Identify which cell holds the provided text, then report its (X, Y) central coordinate. 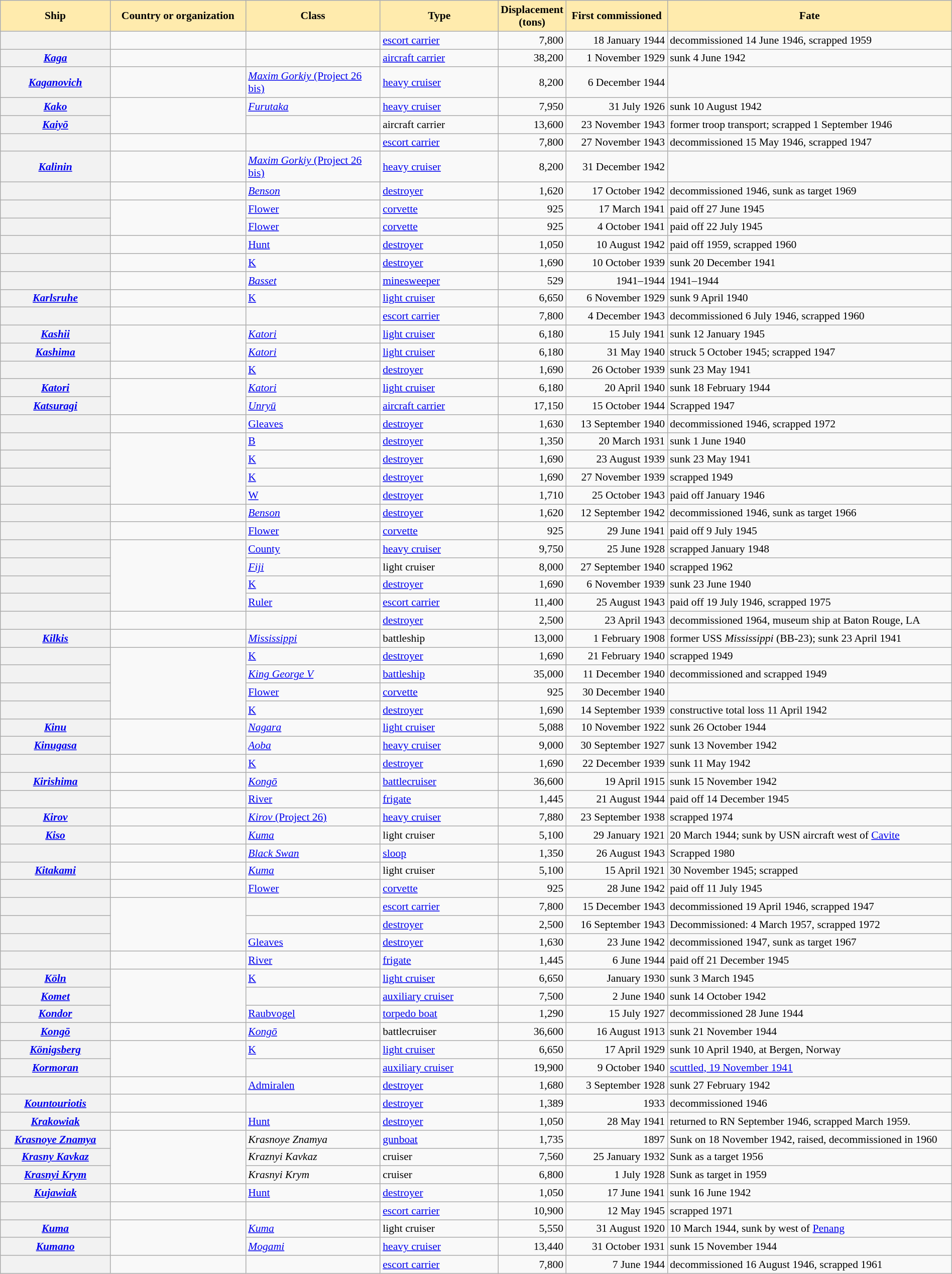
decommissioned 14 June 1946, scrapped 1959 (809, 40)
paid off 1959, scrapped 1960 (809, 245)
returned to RN September 1946, scrapped March 1959. (809, 1121)
29 June 1941 (617, 531)
7 June 1944 (617, 1264)
22 December 1939 (617, 764)
7,950 (532, 107)
paid off January 1946 (809, 495)
scrapped 1971 (809, 1211)
10 October 1939 (617, 263)
Ship (55, 16)
15 July 1941 (617, 334)
25 January 1932 (617, 1157)
31 December 1942 (617, 167)
Aoba (313, 746)
Displacement (tons) (532, 16)
sunk 14 October 1942 (809, 996)
Black Swan (313, 853)
17 March 1941 (617, 209)
Karlsruhe (55, 298)
sunk 10 April 1940, at Bergen, Norway (809, 1050)
sunk 9 April 1940 (809, 298)
15 December 1943 (617, 907)
former USS Mississippi (BB-23); sunk 23 April 1941 (809, 638)
First commissioned (617, 16)
23 September 1938 (617, 818)
Sunk as a target 1956 (809, 1157)
minesweeper (439, 281)
sunk 18 February 1944 (809, 388)
6 November 1939 (617, 585)
decommissioned 1946, scrapped 1972 (809, 424)
15 April 1921 (617, 871)
Scrapped 1980 (809, 853)
23 June 1942 (617, 943)
sunk 12 January 1945 (809, 334)
torpedo boat (439, 1014)
9,750 (532, 549)
Kondor (55, 1014)
25 June 1928 (617, 549)
16 September 1943 (617, 924)
5,550 (532, 1229)
12 May 1945 (617, 1211)
10,900 (532, 1211)
Fiji (313, 567)
Decommissioned: 4 March 1957, scrapped 1972 (809, 924)
6,800 (532, 1175)
scrapped 1962 (809, 567)
31 October 1931 (617, 1247)
7,880 (532, 818)
Unryū (313, 406)
Krakowiak (55, 1121)
21 August 1944 (617, 799)
7,560 (532, 1157)
38,200 (532, 58)
gunboat (439, 1139)
1,290 (532, 1014)
23 August 1939 (617, 459)
15 October 1944 (617, 406)
28 June 1942 (617, 889)
sunk 20 December 1941 (809, 263)
529 (532, 281)
sunk 26 October 1944 (809, 728)
1,710 (532, 495)
sunk 16 June 1942 (809, 1193)
sunk 10 August 1942 (809, 107)
9,000 (532, 746)
January 1930 (617, 978)
decommissioned 1946, sunk as target 1966 (809, 513)
decommissioned 1964, museum ship at Baton Rouge, LA (809, 621)
18 January 1944 (617, 40)
Königsberg (55, 1050)
sloop (439, 853)
decommissioned 1946, sunk as target 1969 (809, 191)
Sunk as target in 1959 (809, 1175)
11,400 (532, 603)
19 April 1915 (617, 781)
27 September 1940 (617, 567)
25 October 1943 (617, 495)
King George V (313, 674)
27 November 1943 (617, 143)
17 June 1941 (617, 1193)
10 August 1942 (617, 245)
Kaga (55, 58)
Mississippi (313, 638)
30 November 1945; scrapped (809, 871)
decommissioned 1946 (809, 1104)
sunk 27 February 1942 (809, 1086)
23 April 1943 (617, 621)
6 November 1929 (617, 298)
8,000 (532, 567)
Katsuragi (55, 406)
sunk 21 November 1944 (809, 1032)
17,150 (532, 406)
sunk 13 November 1942 (809, 746)
sunk 15 November 1942 (809, 781)
paid off 19 July 1946, scrapped 1975 (809, 603)
14 September 1939 (617, 710)
decommissioned 6 July 1946, scrapped 1960 (809, 316)
decommissioned 15 May 1946, scrapped 1947 (809, 143)
Kinugasa (55, 746)
sunk 3 March 1945 (809, 978)
scrapped January 1948 (809, 549)
W (313, 495)
1933 (617, 1104)
Sunk on 18 November 1942, raised, decommissioned in 1960 (809, 1139)
26 October 1939 (617, 370)
1 July 1928 (617, 1175)
Kilkis (55, 638)
Nagara (313, 728)
sunk 23 June 1940 (809, 585)
Krasny Kavkaz (55, 1157)
1,389 (532, 1104)
paid off 9 July 1945 (809, 531)
10 November 1922 (617, 728)
decommissioned 28 June 1944 (809, 1014)
12 September 1942 (617, 513)
Komet (55, 996)
Kaganovich (55, 82)
31 May 1940 (617, 352)
decommissioned 16 August 1946, scrapped 1961 (809, 1264)
B (313, 441)
scuttled, 19 November 1941 (809, 1068)
1,680 (532, 1086)
Raubvogel (313, 1014)
Kirov (55, 818)
Kountouriotis (55, 1104)
26 August 1943 (617, 853)
Ruler (313, 603)
20 March 1944; sunk by USN aircraft west of Cavite (809, 835)
Kashii (55, 334)
Kiso (55, 835)
25 August 1943 (617, 603)
11 December 1940 (617, 674)
6 June 1944 (617, 961)
struck 5 October 1945; scrapped 1947 (809, 352)
Type (439, 16)
Fate (809, 16)
20 March 1931 (617, 441)
21 February 1940 (617, 656)
constructive total loss 11 April 1942 (809, 710)
Admiralen (313, 1086)
sunk 1 June 1940 (809, 441)
Kalinin (55, 167)
County (313, 549)
35,000 (532, 674)
17 October 1942 (617, 191)
27 November 1939 (617, 478)
paid off 21 December 1945 (809, 961)
31 August 1920 (617, 1229)
decommissioned and scrapped 1949 (809, 674)
Kako (55, 107)
4 October 1941 (617, 227)
decommissioned 1947, sunk as target 1967 (809, 943)
15 July 1927 (617, 1014)
10 March 1944, sunk by west of Penang (809, 1229)
13,600 (532, 125)
13,440 (532, 1247)
Class (313, 16)
scrapped 1974 (809, 818)
sunk 4 June 1942 (809, 58)
Mogami (313, 1247)
13 September 1940 (617, 424)
2 June 1940 (617, 996)
29 January 1921 (617, 835)
17 April 1929 (617, 1050)
Scrapped 1947 (809, 406)
31 July 1926 (617, 107)
1 November 1929 (617, 58)
9 October 1940 (617, 1068)
paid off 14 December 1945 (809, 799)
30 September 1927 (617, 746)
Kinu (55, 728)
Kraznyi Kavkaz (313, 1157)
Basset (313, 281)
Kormoran (55, 1068)
Kirishima (55, 781)
Kujawiak (55, 1193)
1 February 1908 (617, 638)
6 December 1944 (617, 82)
1,735 (532, 1139)
Kirov (Project 26) (313, 818)
paid off 22 July 1945 (809, 227)
28 May 1941 (617, 1121)
19,900 (532, 1068)
3 September 1928 (617, 1086)
Country or organization (178, 16)
16 August 1913 (617, 1032)
5,088 (532, 728)
7,500 (532, 996)
sunk 11 May 1942 (809, 764)
Kitakami (55, 871)
paid off 27 June 1945 (809, 209)
Köln (55, 978)
20 April 1940 (617, 388)
Kaiyō (55, 125)
23 November 1943 (617, 125)
Kumano (55, 1247)
1897 (617, 1139)
30 December 1940 (617, 692)
paid off 11 July 1945 (809, 889)
4 December 1943 (617, 316)
former troop transport; scrapped 1 September 1946 (809, 125)
decommissioned 19 April 1946, scrapped 1947 (809, 907)
Kashima (55, 352)
13,000 (532, 638)
Furutaka (313, 107)
sunk 15 November 1944 (809, 1247)
